For the text-containing cell, return its midpoint in (x, y) coordinate format. 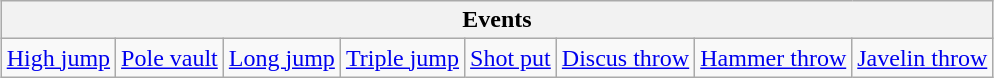
Discus throw (625, 58)
Long jump (282, 58)
Javelin throw (922, 58)
Events (497, 20)
Triple jump (402, 58)
Hammer throw (774, 58)
Shot put (511, 58)
Pole vault (170, 58)
High jump (58, 58)
